Find where the given text appears and provide that cell's center as [x, y] coordinate. 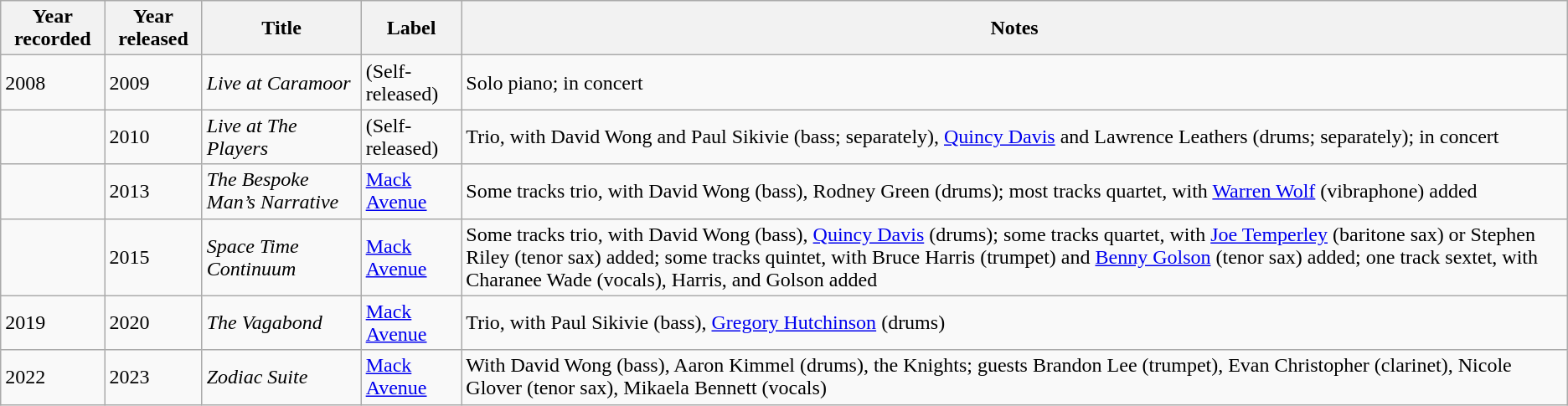
Trio, with Paul Sikivie (bass), Gregory Hutchinson (drums) [1014, 323]
Live at The Players [281, 137]
Solo piano; in concert [1014, 82]
2020 [153, 323]
Space Time Continuum [281, 257]
2013 [153, 191]
2019 [53, 323]
2009 [153, 82]
Live at Caramoor [281, 82]
Label [411, 28]
Notes [1014, 28]
2010 [153, 137]
Zodiac Suite [281, 377]
Title [281, 28]
Year released [153, 28]
Some tracks trio, with David Wong (bass), Rodney Green (drums); most tracks quartet, with Warren Wolf (vibraphone) added [1014, 191]
2023 [153, 377]
Trio, with David Wong and Paul Sikivie (bass; separately), Quincy Davis and Lawrence Leathers (drums; separately); in concert [1014, 137]
2008 [53, 82]
The Bespoke Man’s Narrative [281, 191]
Year recorded [53, 28]
The Vagabond [281, 323]
2022 [53, 377]
2015 [153, 257]
